Determine the [x, y] coordinate at the center of the cell enclosing the given text.  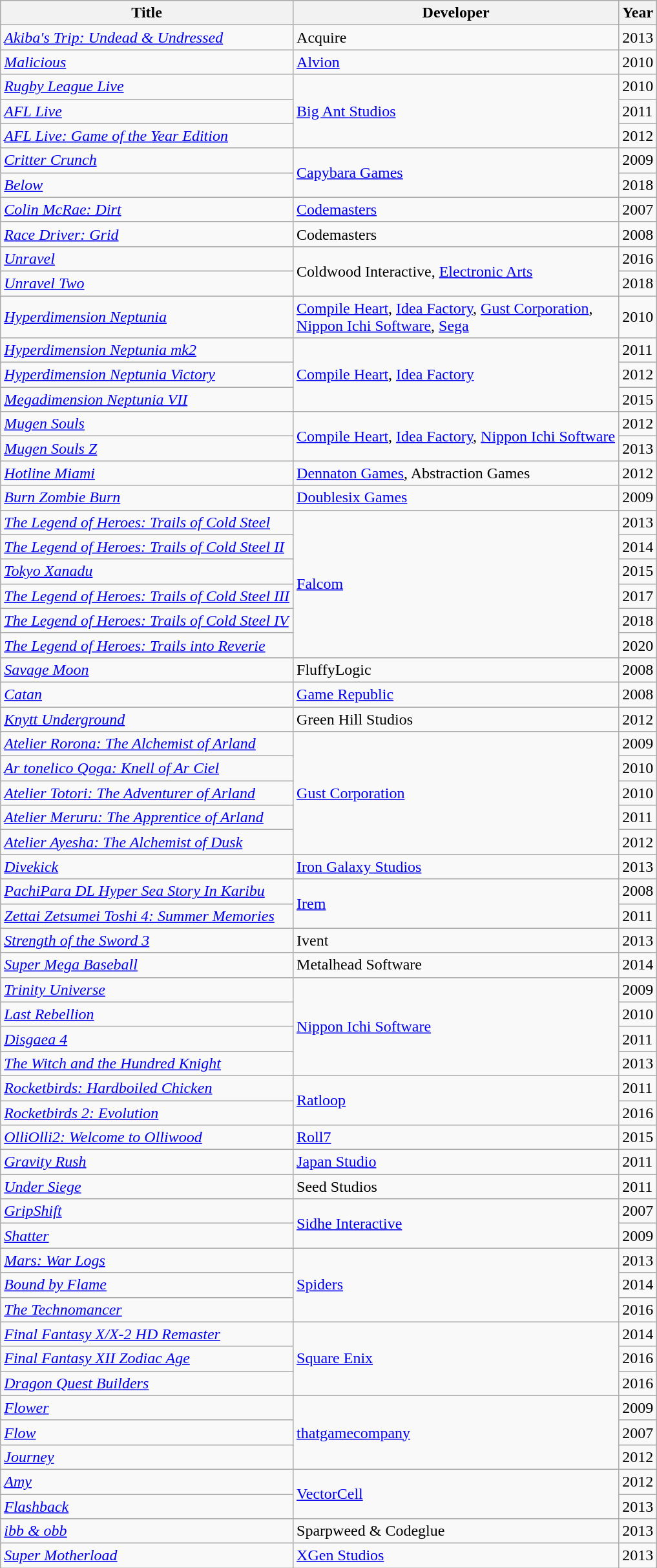
AFL Live: Game of the Year Edition [147, 136]
Strength of the Sword 3 [147, 940]
Compile Heart, Idea Factory [456, 375]
Mugen Souls Z [147, 449]
Title [147, 13]
Atelier Rorona: The Alchemist of Arland [147, 744]
Critter Crunch [147, 160]
2017 [638, 596]
Final Fantasy X/X-2 HD Remaster [147, 1334]
Coldwood Interactive, Electronic Arts [456, 271]
Capybara Games [456, 173]
Atelier Totori: The Adventurer of Arland [147, 793]
Seed Studios [456, 1187]
Dragon Quest Builders [147, 1383]
Final Fantasy XII Zodiac Age [147, 1359]
The Legend of Heroes: Trails into Reverie [147, 645]
Ar tonelico Qoga: Knell of Ar Ciel [147, 768]
Mugen Souls [147, 424]
Unravel Two [147, 283]
PachiPara DL Hyper Sea Story In Karibu [147, 891]
Rocketbirds 2: Evolution [147, 1112]
Shatter [147, 1236]
Divekick [147, 867]
Dennaton Games, Abstraction Games [456, 473]
2020 [638, 645]
Catan [147, 694]
GripShift [147, 1211]
Flashback [147, 1507]
Burn Zombie Burn [147, 498]
Super Mega Baseball [147, 965]
The Legend of Heroes: Trails of Cold Steel [147, 522]
Acquire [456, 37]
Nippon Ichi Software [456, 1026]
Game Republic [456, 694]
Disgaea 4 [147, 1039]
The Witch and the Hundred Knight [147, 1063]
Spiders [456, 1285]
Flow [147, 1432]
Big Ant Studios [456, 111]
Hyperdimension Neptunia Victory [147, 375]
Hyperdimension Neptunia [147, 317]
Rugby League Live [147, 87]
Last Rebellion [147, 1014]
Green Hill Studios [456, 719]
Below [147, 185]
Trinity Universe [147, 990]
Square Enix [456, 1359]
Tokyo Xanadu [147, 571]
Developer [456, 13]
XGen Studios [456, 1556]
Doublesix Games [456, 498]
OlliOlli2: Welcome to Olliwood [147, 1138]
The Legend of Heroes: Trails of Cold Steel IV [147, 620]
Year [638, 13]
Gust Corporation [456, 793]
Atelier Ayesha: The Alchemist of Dusk [147, 842]
Megadimension Neptunia VII [147, 399]
Ratloop [456, 1100]
Atelier Meruru: The Apprentice of Arland [147, 818]
AFL Live [147, 111]
Iron Galaxy Studios [456, 867]
Knytt Underground [147, 719]
Bound by Flame [147, 1285]
Akiba's Trip: Undead & Undressed [147, 37]
Hotline Miami [147, 473]
The Technomancer [147, 1309]
The Legend of Heroes: Trails of Cold Steel II [147, 547]
Amy [147, 1481]
Mars: War Logs [147, 1260]
Journey [147, 1457]
Under Siege [147, 1187]
Compile Heart, Idea Factory, Gust Corporation,Nippon Ichi Software, Sega [456, 317]
Roll7 [456, 1138]
Irem [456, 904]
Hyperdimension Neptunia mk2 [147, 350]
Japan Studio [456, 1162]
thatgamecompany [456, 1432]
Compile Heart, Idea Factory, Nippon Ichi Software [456, 436]
Zettai Zetsumei Toshi 4: Summer Memories [147, 916]
VectorCell [456, 1494]
Colin McRae: Dirt [147, 209]
Sparpweed & Codeglue [456, 1531]
Gravity Rush [147, 1162]
The Legend of Heroes: Trails of Cold Steel III [147, 596]
Rocketbirds: Hardboiled Chicken [147, 1088]
Savage Moon [147, 670]
Super Motherload [147, 1556]
Falcom [456, 584]
Metalhead Software [456, 965]
Malicious [147, 62]
Unravel [147, 259]
Flower [147, 1408]
FluffyLogic [456, 670]
ibb & obb [147, 1531]
Ivent [456, 940]
Alvion [456, 62]
Race Driver: Grid [147, 234]
Sidhe Interactive [456, 1224]
